Provide the (X, Y) coordinate of the cell's center where the given text is located.  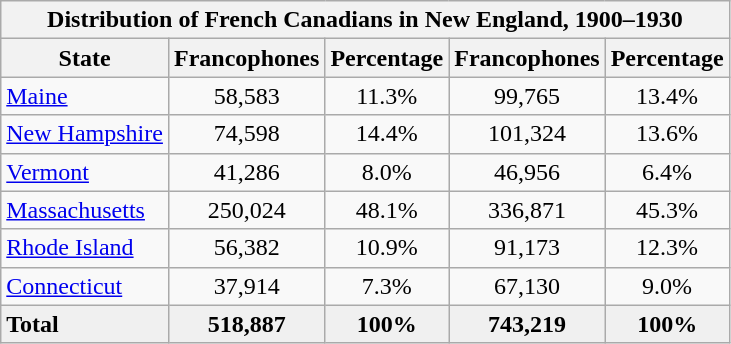
41,286 (246, 172)
Massachusetts (85, 210)
Distribution of French Canadians in New England, 1900–1930 (365, 20)
12.3% (667, 248)
336,871 (527, 210)
Total (85, 324)
13.4% (667, 96)
11.3% (387, 96)
58,583 (246, 96)
Vermont (85, 172)
8.0% (387, 172)
74,598 (246, 134)
743,219 (527, 324)
91,173 (527, 248)
56,382 (246, 248)
67,130 (527, 286)
New Hampshire (85, 134)
Rhode Island (85, 248)
46,956 (527, 172)
250,024 (246, 210)
45.3% (667, 210)
6.4% (667, 172)
9.0% (667, 286)
State (85, 58)
7.3% (387, 286)
Maine (85, 96)
101,324 (527, 134)
13.6% (667, 134)
48.1% (387, 210)
14.4% (387, 134)
37,914 (246, 286)
99,765 (527, 96)
Connecticut (85, 286)
518,887 (246, 324)
10.9% (387, 248)
